Detect which cell encompasses the target text, then output its [X, Y] center coordinate. 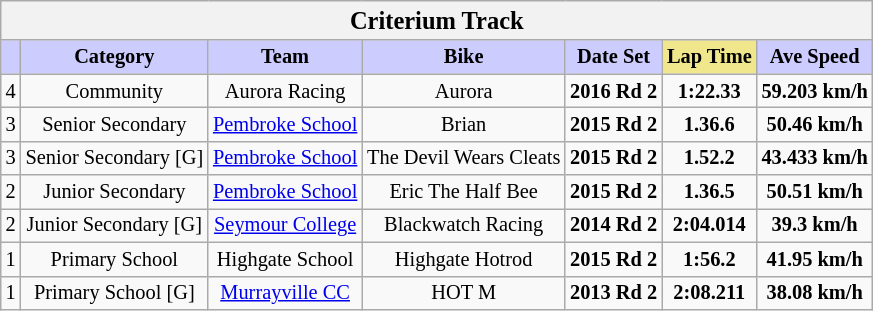
1:56.2 [709, 259]
Blackwatch Racing [464, 225]
38.08 km/h [815, 293]
43.433 km/h [815, 158]
2016 Rd 2 [614, 91]
4 [11, 91]
Seymour College [285, 225]
Junior Secondary [114, 192]
1:22.33 [709, 91]
Brian [464, 124]
Ave Speed [815, 57]
1.52.2 [709, 158]
Highgate Hotrod [464, 259]
Date Set [614, 57]
Primary School [114, 259]
50.51 km/h [815, 192]
39.3 km/h [815, 225]
41.95 km/h [815, 259]
2:04.014 [709, 225]
Aurora Racing [285, 91]
2014 Rd 2 [614, 225]
2013 Rd 2 [614, 293]
2:08.211 [709, 293]
Bike [464, 57]
Junior Secondary [G] [114, 225]
HOT M [464, 293]
The Devil Wears Cleats [464, 158]
Murrayville CC [285, 293]
Senior Secondary [G] [114, 158]
59.203 km/h [815, 91]
Highgate School [285, 259]
Category [114, 57]
Criterium Track [437, 20]
Aurora [464, 91]
Eric The Half Bee [464, 192]
1.36.5 [709, 192]
Senior Secondary [114, 124]
Lap Time [709, 57]
Community [114, 91]
50.46 km/h [815, 124]
1.36.6 [709, 124]
Primary School [G] [114, 293]
Team [285, 57]
